Search for the cell housing the specified text and yield its (x, y) center coordinate. 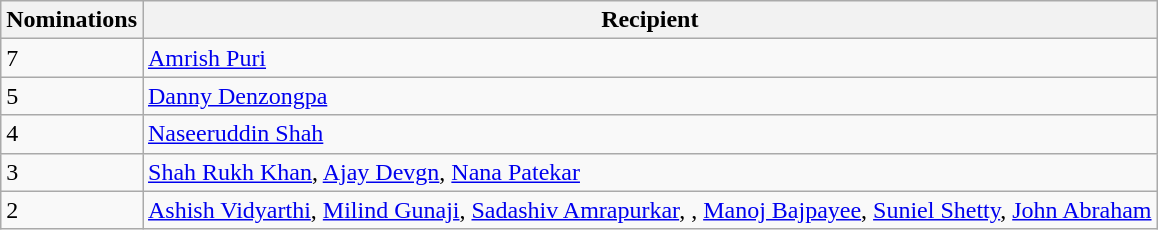
Naseeruddin Shah (650, 134)
Danny Denzongpa (650, 96)
Shah Rukh Khan, Ajay Devgn, Nana Patekar (650, 172)
Ashish Vidyarthi, Milind Gunaji, Sadashiv Amrapurkar, , Manoj Bajpayee, Suniel Shetty, John Abraham (650, 210)
7 (72, 58)
3 (72, 172)
Nominations (72, 20)
4 (72, 134)
Amrish Puri (650, 58)
5 (72, 96)
2 (72, 210)
Recipient (650, 20)
